Capture the cell that displays the provided text and extract its (x, y) central coordinate. 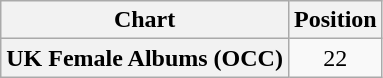
22 (335, 58)
Chart (145, 20)
UK Female Albums (OCC) (145, 58)
Position (335, 20)
